Locate the cell with the specified text and output its [X, Y] center coordinate. 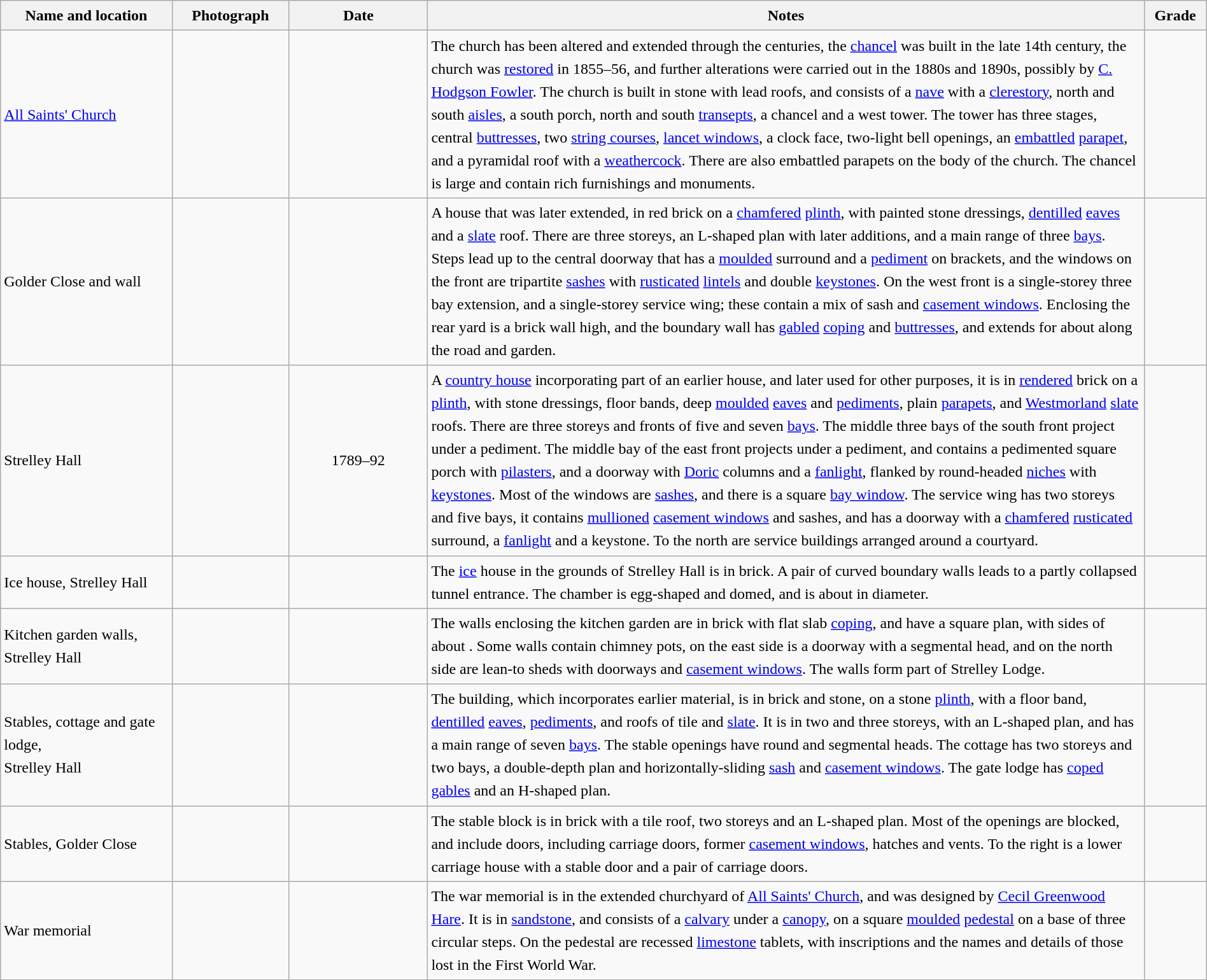
Golder Close and wall [87, 281]
Ice house, Strelley Hall [87, 582]
Photograph [230, 15]
Strelley Hall [87, 461]
Notes [786, 15]
War memorial [87, 930]
1789–92 [358, 461]
Grade [1175, 15]
Stables, Golder Close [87, 844]
Stables, cottage and gate lodge,Strelley Hall [87, 745]
Name and location [87, 15]
Date [358, 15]
Kitchen garden walls, Strelley Hall [87, 647]
All Saints' Church [87, 115]
